Provide the (x, y) coordinate of the cell's center where the given text is located.  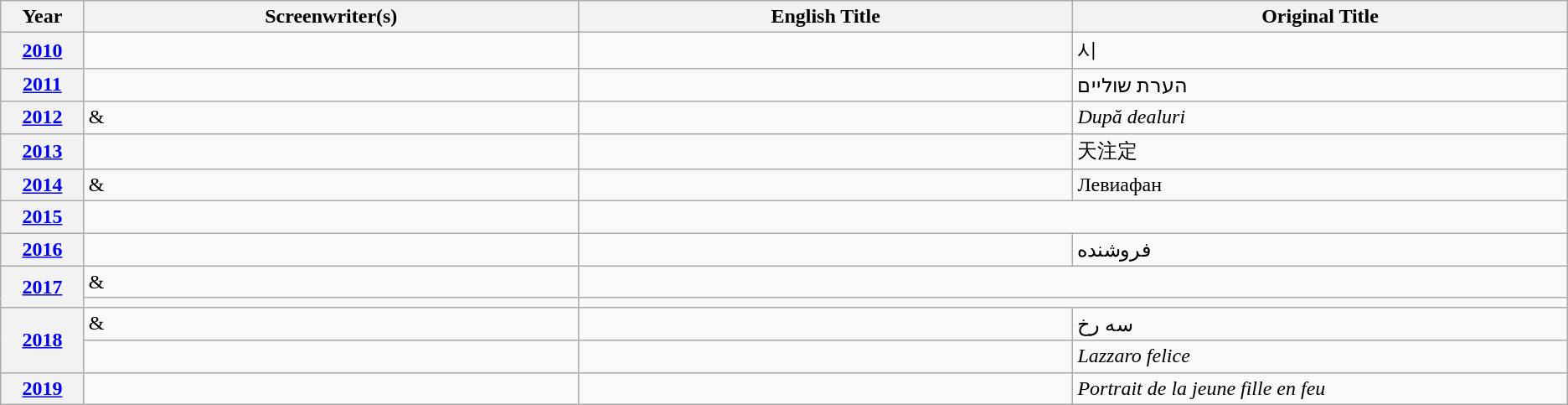
2011 (42, 85)
Portrait de la jeune fille en feu (1320, 388)
Screenwriter(s) (331, 17)
2013 (42, 151)
Year (42, 17)
2016 (42, 250)
시 (1320, 50)
2018 (42, 340)
Левиафан (1320, 185)
Original Title (1320, 17)
2017 (42, 287)
2014 (42, 185)
2015 (42, 217)
După dealuri (1320, 117)
English Title (825, 17)
2019 (42, 388)
سه رخ (1320, 324)
2010 (42, 50)
Lazzaro felice (1320, 356)
2012 (42, 117)
הערת שוליים (1320, 85)
فروشنده (1320, 250)
天注定 (1320, 151)
